Search for the cell housing the specified text and yield its (x, y) center coordinate. 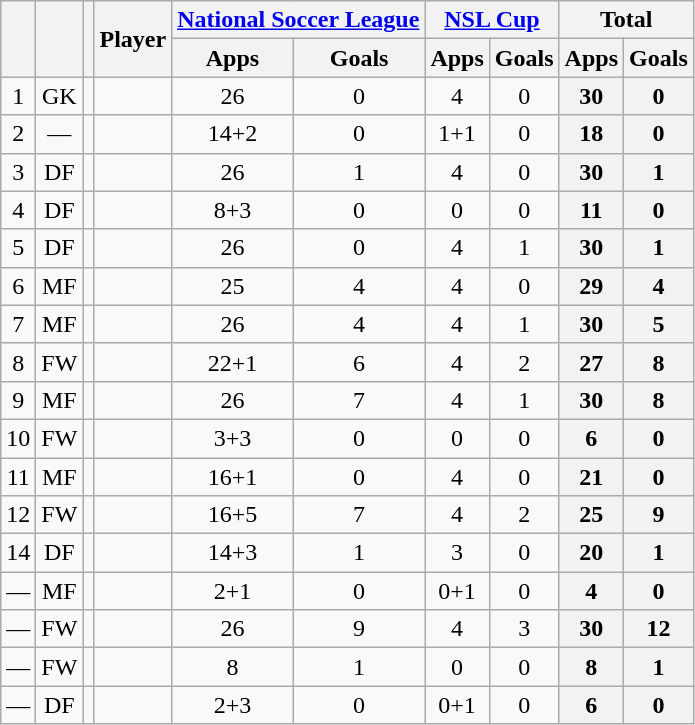
27 (591, 362)
16+5 (233, 515)
Total (626, 20)
Player (133, 39)
14 (18, 553)
29 (591, 286)
10 (18, 438)
20 (591, 553)
22+1 (233, 362)
GK (60, 96)
21 (591, 477)
National Soccer League (298, 20)
2+1 (233, 591)
18 (591, 134)
1+1 (457, 134)
14+3 (233, 553)
8+3 (233, 210)
2+3 (233, 705)
3+3 (233, 438)
16+1 (233, 477)
NSL Cup (492, 20)
14+2 (233, 134)
